Return [x, y] of the center of cell containing provided text 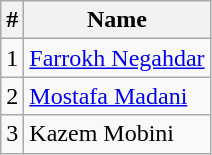
3 [12, 134]
1 [12, 58]
Name [117, 20]
Kazem Mobini [117, 134]
# [12, 20]
2 [12, 96]
Farrokh Negahdar [117, 58]
Mostafa Madani [117, 96]
